For the text-containing cell, return its midpoint in (x, y) coordinate format. 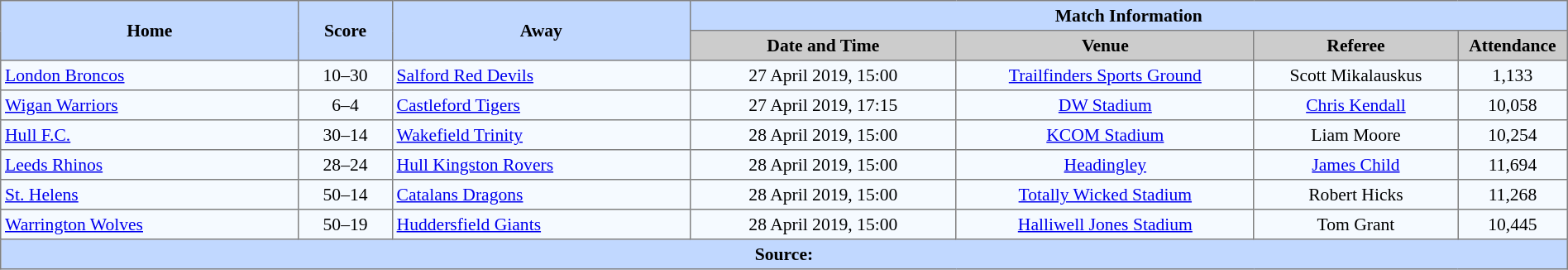
Attendance (1513, 46)
Liam Moore (1355, 135)
Wigan Warriors (150, 105)
Tom Grant (1355, 224)
Leeds Rhinos (150, 165)
30–14 (346, 135)
Warrington Wolves (150, 224)
Date and Time (823, 46)
Home (150, 31)
10,445 (1513, 224)
DW Stadium (1105, 105)
London Broncos (150, 75)
Hull F.C. (150, 135)
Referee (1355, 46)
10–30 (346, 75)
11,268 (1513, 195)
Trailfinders Sports Ground (1105, 75)
Huddersfield Giants (541, 224)
Headingley (1105, 165)
10,254 (1513, 135)
27 April 2019, 17:15 (823, 105)
11,694 (1513, 165)
Wakefield Trinity (541, 135)
Source: (784, 254)
28–24 (346, 165)
St. Helens (150, 195)
James Child (1355, 165)
Salford Red Devils (541, 75)
27 April 2019, 15:00 (823, 75)
Score (346, 31)
Match Information (1128, 16)
1,133 (1513, 75)
50–14 (346, 195)
KCOM Stadium (1105, 135)
Totally Wicked Stadium (1105, 195)
Catalans Dragons (541, 195)
Castleford Tigers (541, 105)
Scott Mikalauskus (1355, 75)
Away (541, 31)
10,058 (1513, 105)
50–19 (346, 224)
Chris Kendall (1355, 105)
Venue (1105, 46)
Halliwell Jones Stadium (1105, 224)
Robert Hicks (1355, 195)
Hull Kingston Rovers (541, 165)
6–4 (346, 105)
